Scan for the cell matching the given text and deliver its (x, y) coordinate at center. 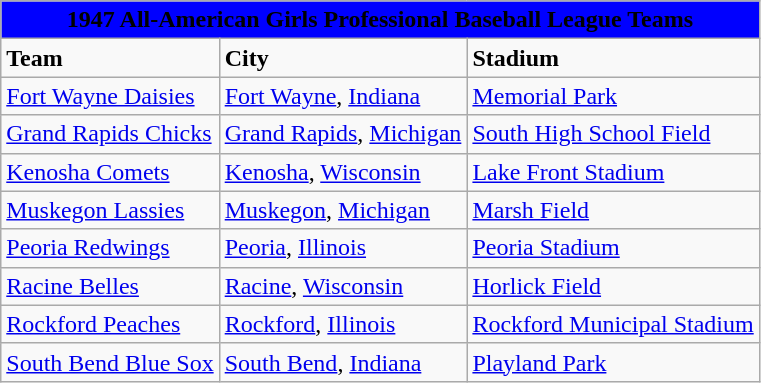
1947 All-American Girls Professional Baseball League Teams (380, 20)
South Bend, Indiana (343, 362)
Marsh Field (613, 210)
Team (110, 58)
Peoria Stadium (613, 248)
Playland Park (613, 362)
Racine Belles (110, 286)
Memorial Park (613, 96)
South High School Field (613, 134)
Muskegon Lassies (110, 210)
Kenosha Comets (110, 172)
Fort Wayne Daisies (110, 96)
Racine, Wisconsin (343, 286)
Grand Rapids Chicks (110, 134)
Grand Rapids, Michigan (343, 134)
Stadium (613, 58)
Fort Wayne, Indiana (343, 96)
Rockford Peaches (110, 324)
Muskegon, Michigan (343, 210)
Kenosha, Wisconsin (343, 172)
Rockford Municipal Stadium (613, 324)
Rockford, Illinois (343, 324)
Horlick Field (613, 286)
South Bend Blue Sox (110, 362)
Peoria, Illinois (343, 248)
City (343, 58)
Lake Front Stadium (613, 172)
Peoria Redwings (110, 248)
